Determine the [X, Y] coordinate at the center of the cell enclosing the given text.  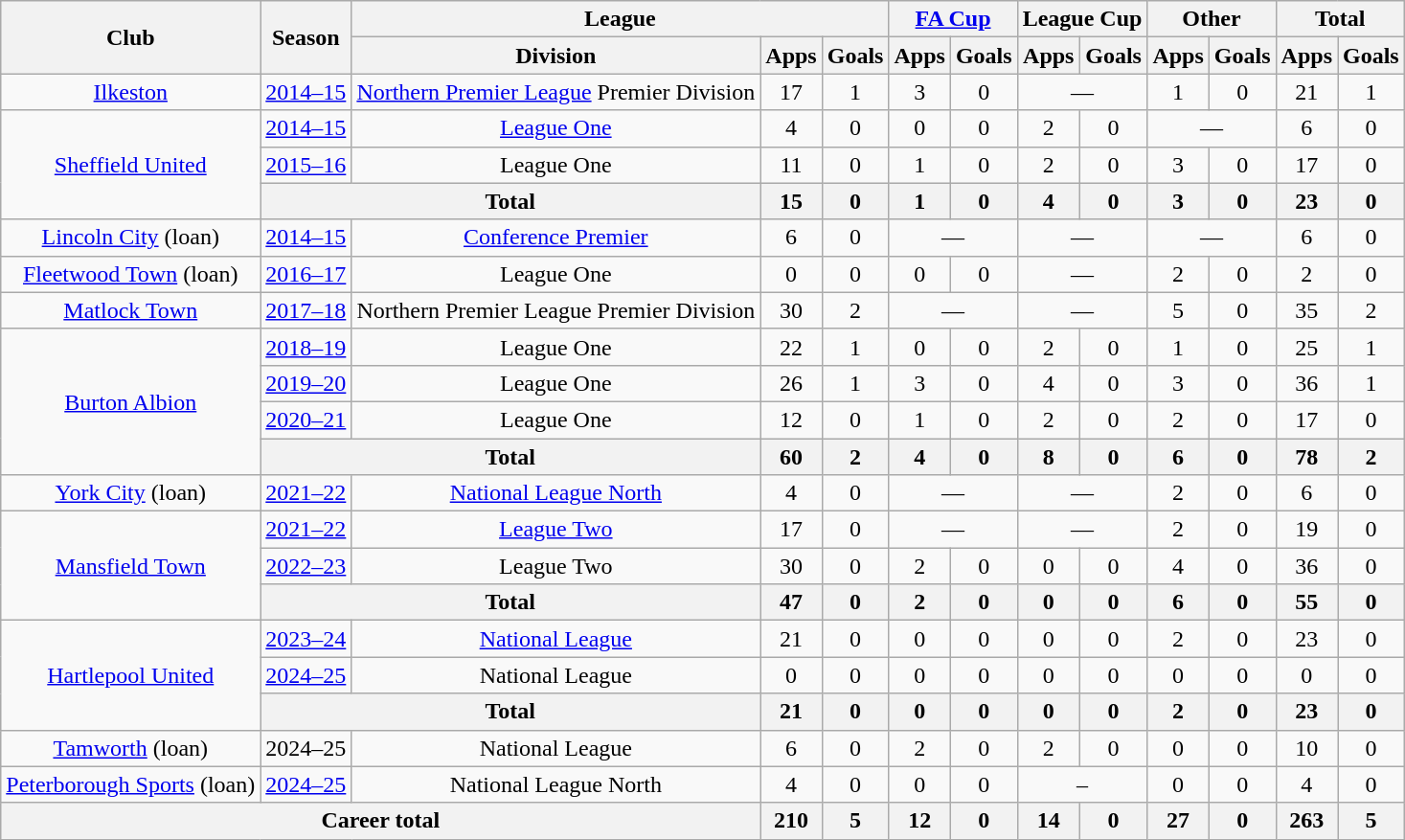
263 [1306, 821]
Burton Albion [130, 401]
Peterborough Sports (loan) [130, 784]
Other [1212, 19]
Season [306, 37]
15 [791, 201]
14 [1048, 821]
Hartlepool United [130, 675]
Sheffield United [130, 165]
2017–18 [306, 310]
19 [1306, 530]
– [1082, 784]
Mansfield Town [130, 566]
11 [791, 165]
FA Cup [953, 19]
25 [1306, 347]
35 [1306, 310]
League [621, 19]
8 [1048, 457]
47 [791, 602]
Ilkeston [130, 92]
22 [791, 347]
Career total [381, 821]
2022–23 [306, 566]
2016–17 [306, 274]
210 [791, 821]
League Cup [1082, 19]
2020–21 [306, 420]
26 [791, 383]
Matlock Town [130, 310]
Fleetwood Town (loan) [130, 274]
Tamworth (loan) [130, 748]
60 [791, 457]
78 [1306, 457]
27 [1178, 821]
Lincoln City (loan) [130, 238]
2023–24 [306, 639]
Conference Premier [555, 238]
10 [1306, 748]
Club [130, 37]
2015–16 [306, 165]
55 [1306, 602]
York City (loan) [130, 493]
2019–20 [306, 383]
2018–19 [306, 347]
Division [555, 56]
